Output the [x, y] coordinate of the center of the cell containing the given text.  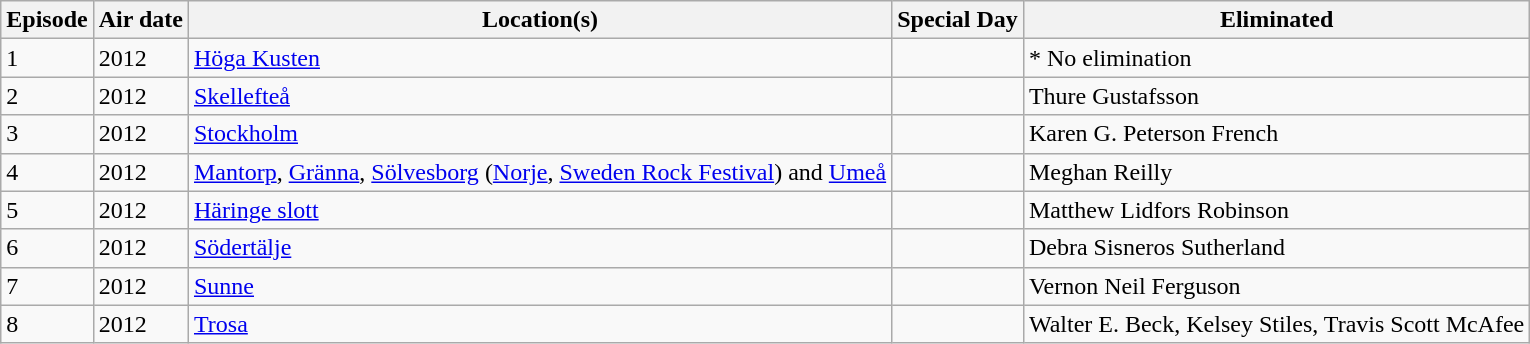
Sunne [540, 286]
Meghan Reilly [1276, 172]
1 [47, 58]
Matthew Lidfors Robinson [1276, 210]
Eliminated [1276, 20]
8 [47, 324]
Södertälje [540, 248]
4 [47, 172]
Mantorp, Gränna, Sölvesborg (Norje, Sweden Rock Festival) and Umeå [540, 172]
* No elimination [1276, 58]
Höga Kusten [540, 58]
7 [47, 286]
2 [47, 96]
6 [47, 248]
Vernon Neil Ferguson [1276, 286]
Häringe slott [540, 210]
3 [47, 134]
Air date [140, 20]
Thure Gustafsson [1276, 96]
5 [47, 210]
Karen G. Peterson French [1276, 134]
Skellefteå [540, 96]
Trosa [540, 324]
Location(s) [540, 20]
Episode [47, 20]
Walter E. Beck, Kelsey Stiles, Travis Scott McAfee [1276, 324]
Special Day [958, 20]
Debra Sisneros Sutherland [1276, 248]
Stockholm [540, 134]
